Detect which cell encompasses the target text, then output its [x, y] center coordinate. 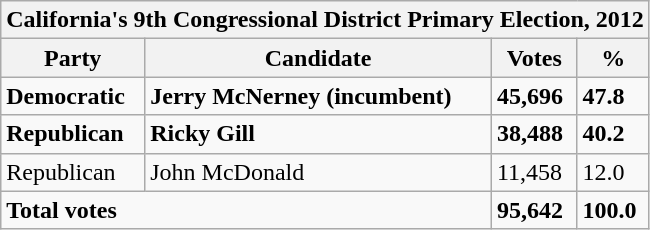
Ricky Gill [318, 134]
California's 9th Congressional District Primary Election, 2012 [326, 20]
95,642 [534, 210]
Votes [534, 58]
100.0 [613, 210]
Party [73, 58]
Jerry McNerney (incumbent) [318, 96]
Democratic [73, 96]
45,696 [534, 96]
11,458 [534, 172]
38,488 [534, 134]
12.0 [613, 172]
John McDonald [318, 172]
47.8 [613, 96]
Candidate [318, 58]
40.2 [613, 134]
Total votes [246, 210]
% [613, 58]
